Search for the cell housing the specified text and yield its (X, Y) center coordinate. 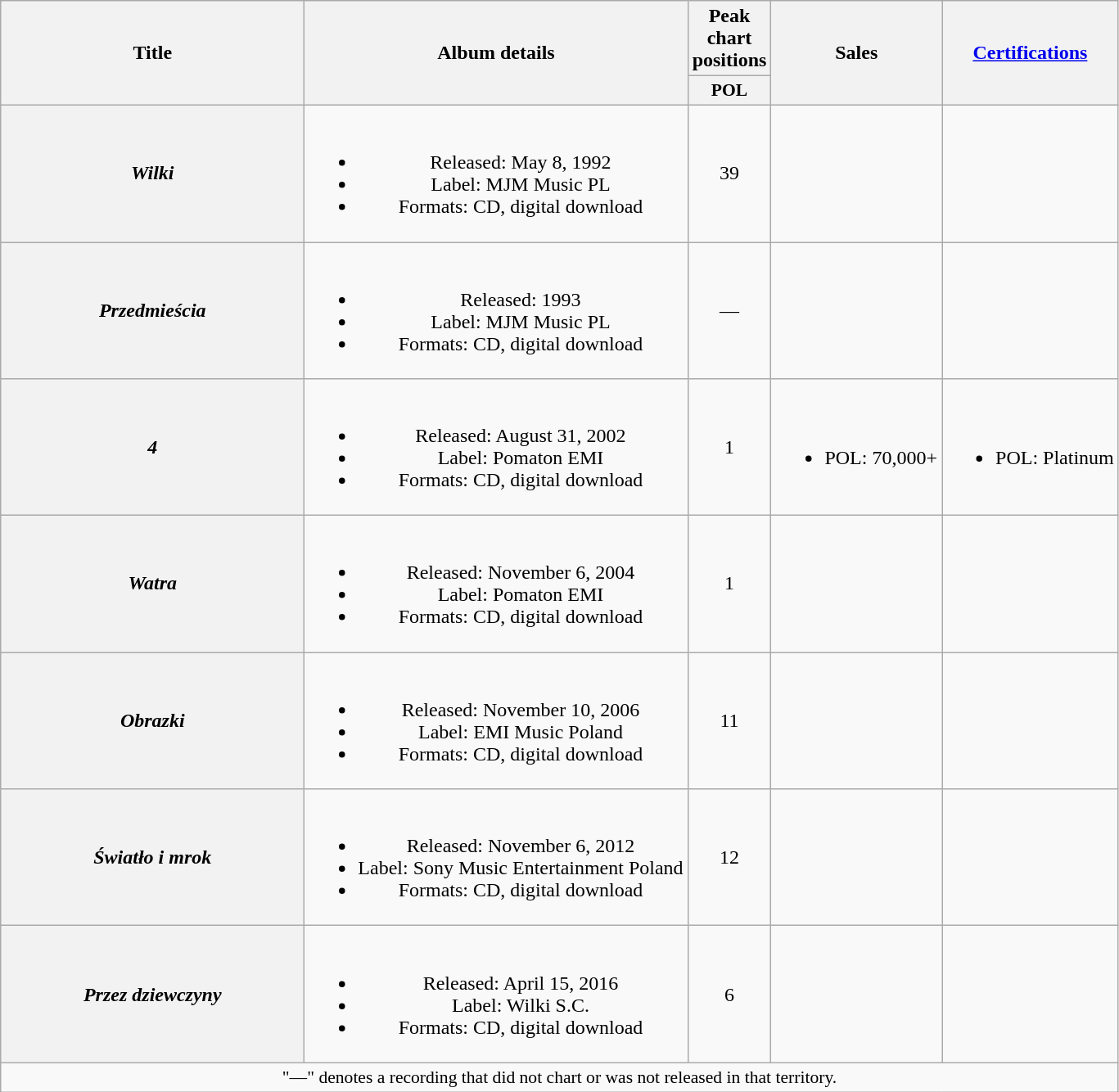
Released: November 6, 2004Label: Pomaton EMIFormats: CD, digital download (496, 584)
Released: May 8, 1992Label: MJM Music PLFormats: CD, digital download (496, 174)
11 (729, 720)
Watra (152, 584)
4 (152, 447)
Sales (856, 53)
Released: August 31, 2002Label: Pomaton EMIFormats: CD, digital download (496, 447)
Peak chart positions (729, 38)
Released: November 10, 2006Label: EMI Music PolandFormats: CD, digital download (496, 720)
Wilki (152, 174)
"—" denotes a recording that did not chart or was not released in that territory. (560, 1077)
Obrazki (152, 720)
Światło i mrok (152, 858)
Album details (496, 53)
Przez dziewczyny (152, 994)
— (729, 311)
POL (729, 91)
Released: 1993Label: MJM Music PLFormats: CD, digital download (496, 311)
Released: April 15, 2016Label: Wilki S.C.Formats: CD, digital download (496, 994)
Certifications (1031, 53)
Title (152, 53)
Released: November 6, 2012Label: Sony Music Entertainment PolandFormats: CD, digital download (496, 858)
39 (729, 174)
POL: 70,000+ (856, 447)
POL: Platinum (1031, 447)
12 (729, 858)
6 (729, 994)
Przedmieścia (152, 311)
